Provide the [X, Y] coordinate of the cell's center where the given text is located.  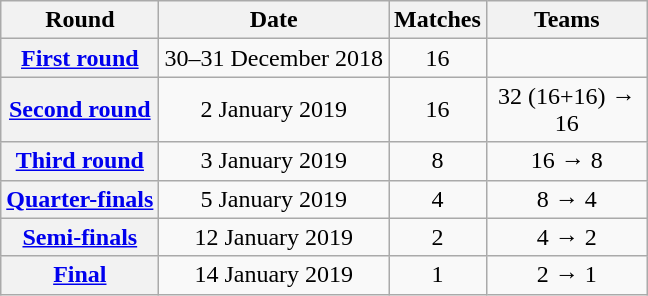
16 → 8 [566, 161]
4 [438, 199]
3 January 2019 [274, 161]
1 [438, 275]
Final [80, 275]
Semi-finals [80, 237]
Quarter-finals [80, 199]
Second round [80, 110]
2 → 1 [566, 275]
5 January 2019 [274, 199]
32 (16+16) → 16 [566, 110]
Third round [80, 161]
First round [80, 58]
8 [438, 161]
2 [438, 237]
12 January 2019 [274, 237]
14 January 2019 [274, 275]
Date [274, 20]
2 January 2019 [274, 110]
4 → 2 [566, 237]
Round [80, 20]
30–31 December 2018 [274, 58]
Matches [438, 20]
8 → 4 [566, 199]
Teams [566, 20]
